Pinpoint the cell where the given text exists, returning its (x, y) midpoint coordinate. 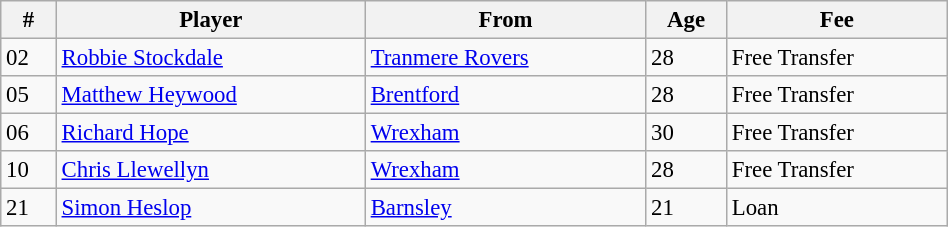
10 (29, 170)
Matthew Heywood (210, 95)
Barnsley (505, 208)
Robbie Stockdale (210, 58)
Simon Heslop (210, 208)
# (29, 20)
Fee (836, 20)
Chris Llewellyn (210, 170)
30 (686, 133)
Player (210, 20)
05 (29, 95)
Age (686, 20)
Loan (836, 208)
02 (29, 58)
Richard Hope (210, 133)
06 (29, 133)
Tranmere Rovers (505, 58)
Brentford (505, 95)
From (505, 20)
